Return [X, Y] of the center of cell containing provided text 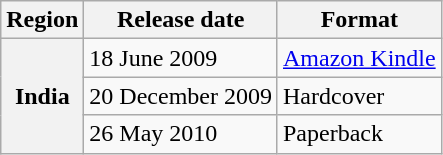
18 June 2009 [181, 58]
Hardcover [359, 96]
26 May 2010 [181, 134]
Format [359, 20]
Region [42, 20]
Release date [181, 20]
India [42, 96]
20 December 2009 [181, 96]
Paperback [359, 134]
Amazon Kindle [359, 58]
